Output the [X, Y] coordinate of the center of the cell containing the given text.  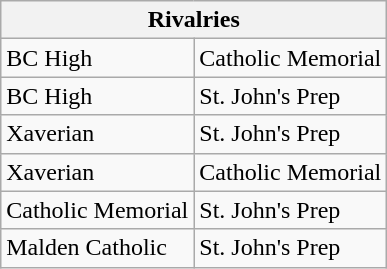
Rivalries [194, 20]
Malden Catholic [98, 248]
